Find where the given text appears and provide that cell's center as (x, y) coordinate. 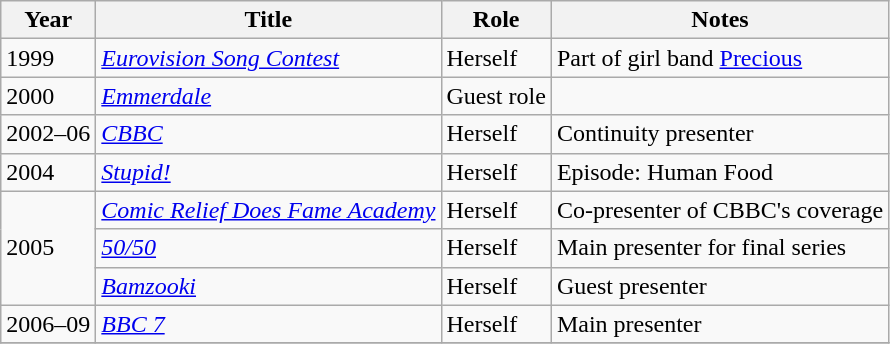
2005 (48, 248)
Co-presenter of CBBC's coverage (720, 210)
Year (48, 20)
2002–06 (48, 134)
Notes (720, 20)
Role (496, 20)
Guest role (496, 96)
Title (268, 20)
Continuity presenter (720, 134)
Bamzooki (268, 286)
50/50 (268, 248)
BBC 7 (268, 324)
Stupid! (268, 172)
CBBC (268, 134)
2006–09 (48, 324)
Main presenter for final series (720, 248)
2000 (48, 96)
Guest presenter (720, 286)
Emmerdale (268, 96)
1999 (48, 58)
Eurovision Song Contest (268, 58)
Comic Relief Does Fame Academy (268, 210)
Main presenter (720, 324)
2004 (48, 172)
Part of girl band Precious (720, 58)
Episode: Human Food (720, 172)
